Provide the [X, Y] coordinate of the cell's center where the given text is located.  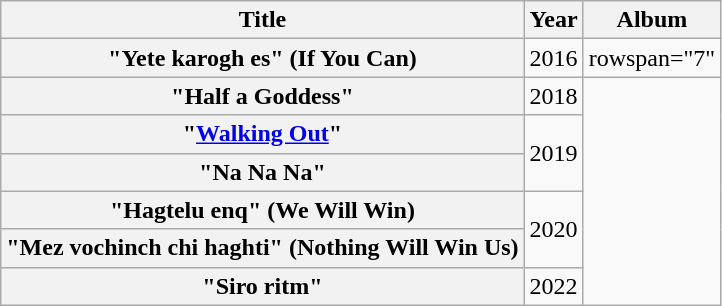
"Half a Goddess" [262, 96]
2022 [554, 286]
"Mez vochinch chi haghti" (Nothing Will Win Us) [262, 248]
2019 [554, 153]
Album [652, 20]
"Walking Out" [262, 134]
"Hagtelu enq" (We Will Win) [262, 210]
rowspan="7" [652, 58]
Year [554, 20]
2020 [554, 229]
"Na Na Na" [262, 172]
"Yete karogh es" (If You Can) [262, 58]
Title [262, 20]
"Siro ritm" [262, 286]
2018 [554, 96]
2016 [554, 58]
